Output the [x, y] coordinate of the center of the cell containing the given text.  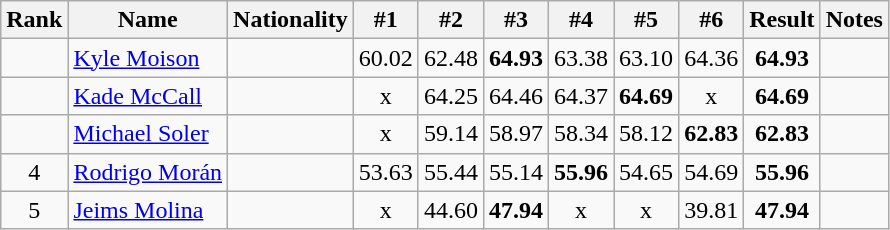
#3 [516, 20]
4 [34, 172]
54.65 [646, 172]
#2 [450, 20]
Name [148, 20]
39.81 [712, 210]
Rodrigo Morán [148, 172]
#5 [646, 20]
Kade McCall [148, 96]
55.44 [450, 172]
53.63 [386, 172]
55.14 [516, 172]
59.14 [450, 134]
#4 [582, 20]
64.37 [582, 96]
64.25 [450, 96]
63.38 [582, 58]
64.46 [516, 96]
64.36 [712, 58]
60.02 [386, 58]
Michael Soler [148, 134]
54.69 [712, 172]
Result [782, 20]
#6 [712, 20]
58.34 [582, 134]
44.60 [450, 210]
58.97 [516, 134]
Kyle Moison [148, 58]
Notes [854, 20]
Rank [34, 20]
62.48 [450, 58]
5 [34, 210]
58.12 [646, 134]
63.10 [646, 58]
Jeims Molina [148, 210]
#1 [386, 20]
Nationality [291, 20]
